Extract the [x, y] coordinate from the center of the cell holding the provided text.  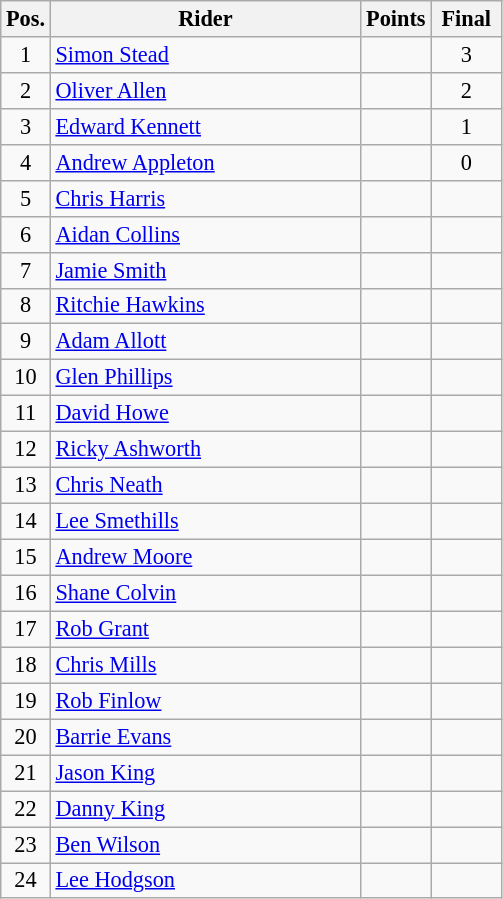
Chris Harris [205, 198]
Jamie Smith [205, 270]
Final [466, 19]
18 [26, 665]
Chris Mills [205, 665]
Pos. [26, 19]
Andrew Moore [205, 557]
Ritchie Hawkins [205, 306]
8 [26, 306]
22 [26, 809]
10 [26, 378]
12 [26, 450]
9 [26, 342]
5 [26, 198]
Rider [205, 19]
11 [26, 414]
Jason King [205, 773]
14 [26, 521]
15 [26, 557]
23 [26, 844]
Shane Colvin [205, 593]
Ricky Ashworth [205, 450]
20 [26, 737]
21 [26, 773]
Andrew Appleton [205, 162]
Edward Kennett [205, 126]
4 [26, 162]
17 [26, 629]
Simon Stead [205, 55]
Barrie Evans [205, 737]
6 [26, 234]
19 [26, 701]
Glen Phillips [205, 378]
Danny King [205, 809]
Lee Hodgson [205, 880]
Adam Allott [205, 342]
Ben Wilson [205, 844]
Rob Finlow [205, 701]
Chris Neath [205, 485]
Oliver Allen [205, 90]
0 [466, 162]
Rob Grant [205, 629]
Points [396, 19]
16 [26, 593]
13 [26, 485]
Lee Smethills [205, 521]
David Howe [205, 414]
Aidan Collins [205, 234]
7 [26, 270]
24 [26, 880]
